Detect which cell encompasses the target text, then output its [X, Y] center coordinate. 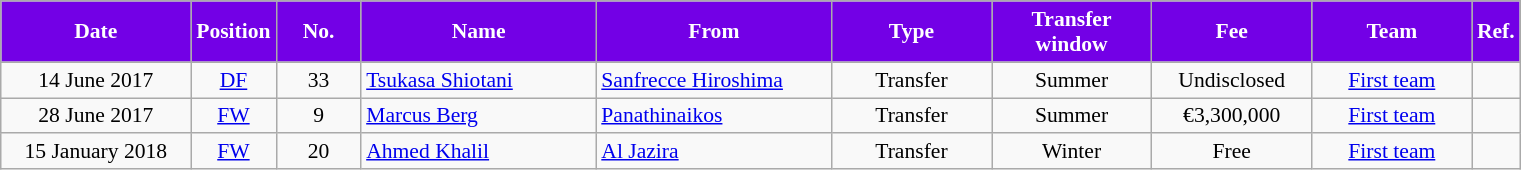
€3,300,000 [1232, 116]
33 [318, 80]
No. [318, 32]
Tsukasa Shiotani [478, 80]
Sanfrecce Hiroshima [714, 80]
Type [911, 32]
28 June 2017 [96, 116]
Marcus Berg [478, 116]
14 June 2017 [96, 80]
Position [234, 32]
From [714, 32]
15 January 2018 [96, 152]
Ref. [1496, 32]
Free [1232, 152]
Team [1392, 32]
Al Jazira [714, 152]
9 [318, 116]
Fee [1232, 32]
20 [318, 152]
DF [234, 80]
Winter [1072, 152]
Transfer window [1072, 32]
Panathinaikos [714, 116]
Date [96, 32]
Name [478, 32]
Ahmed Khalil [478, 152]
Undisclosed [1232, 80]
